Pinpoint the cell where the given text exists, returning its (x, y) midpoint coordinate. 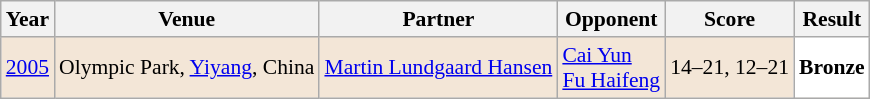
Venue (186, 19)
Result (832, 19)
14–21, 12–21 (730, 68)
Olympic Park, Yiyang, China (186, 68)
Cai Yun Fu Haifeng (611, 68)
Partner (438, 19)
Bronze (832, 68)
2005 (28, 68)
Martin Lundgaard Hansen (438, 68)
Year (28, 19)
Opponent (611, 19)
Score (730, 19)
